Capture the cell that displays the provided text and extract its [X, Y] central coordinate. 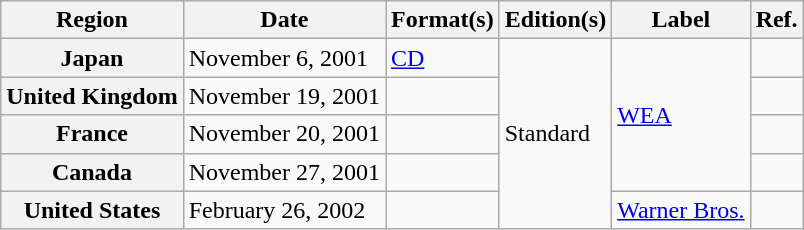
Ref. [776, 20]
November 6, 2001 [284, 58]
CD [443, 58]
Format(s) [443, 20]
Edition(s) [555, 20]
November 20, 2001 [284, 134]
February 26, 2002 [284, 210]
Warner Bros. [681, 210]
Canada [92, 172]
November 27, 2001 [284, 172]
United Kingdom [92, 96]
Region [92, 20]
November 19, 2001 [284, 96]
United States [92, 210]
France [92, 134]
WEA [681, 115]
Label [681, 20]
Japan [92, 58]
Standard [555, 134]
Date [284, 20]
